Extract the (X, Y) coordinate from the center of the cell holding the provided text.  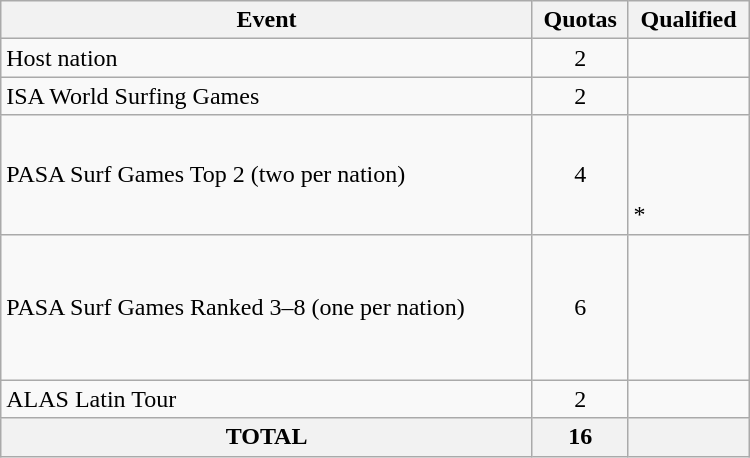
Event (267, 20)
* (688, 174)
Qualified (688, 20)
Host nation (267, 58)
ISA World Surfing Games (267, 96)
ALAS Latin Tour (267, 399)
16 (580, 437)
TOTAL (267, 437)
Quotas (580, 20)
PASA Surf Games Ranked 3–8 (one per nation) (267, 307)
6 (580, 307)
4 (580, 174)
PASA Surf Games Top 2 (two per nation) (267, 174)
